Return the (X, Y) coordinate for the center point of the cell that contains the specified text.  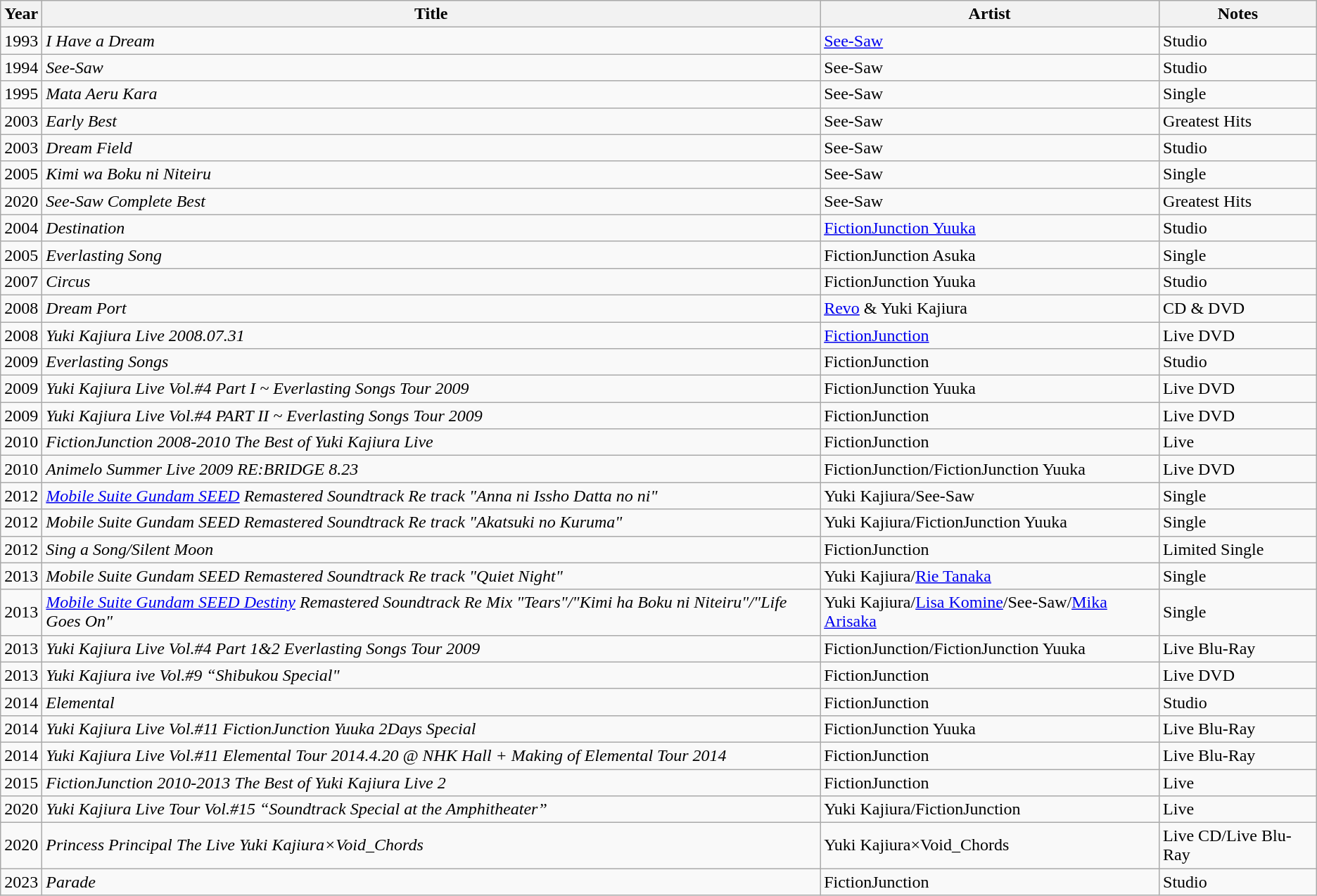
Animelo Summer Live 2009 RE:BRIDGE 8.23 (431, 469)
Mobile Suite Gundam SEED Remastered Soundtrack Re track "Quiet Night" (431, 576)
Yuki Kajiura Live Vol.#11 Elemental Tour 2014.4.20 @ NHK Hall + Making of Elemental Tour 2014 (431, 755)
I Have a Dream (431, 41)
2023 (21, 882)
Yuki Kajiura/Lisa Komine/See-Saw/Mika Arisaka (990, 612)
Yuki Kajiura/FictionJunction Yuuka (990, 523)
Early Best (431, 121)
See-Saw Complete Best (431, 201)
Everlasting Songs (431, 362)
Yuki Kajiura/FictionJunction (990, 809)
Everlasting Song (431, 255)
Yuki Kajiura ive Vol.#9 “Shibukou Special" (431, 675)
Limited Single (1238, 549)
Mobile Suite Gundam SEED Remastered Soundtrack Re track "Anna ni Issho Datta no ni" (431, 496)
Dream Port (431, 308)
Revo & Yuki Kajiura (990, 308)
1993 (21, 41)
2015 (21, 783)
Kimi wa Boku ni Niteiru (431, 174)
Yuki Kajiura Live 2008.07.31 (431, 335)
Princess Principal The Live Yuki Kajiura×Void_Chords (431, 845)
CD & DVD (1238, 308)
Mobile Suite Gundam SEED Remastered Soundtrack Re track "Akatsuki no Kuruma" (431, 523)
1995 (21, 94)
Yuki Kajiura/See-Saw (990, 496)
Mobile Suite Gundam SEED Destiny Remastered Soundtrack Re Mix "Tears"/"Kimi ha Boku ni Niteiru"/"Life Goes On" (431, 612)
FictionJunction Asuka (990, 255)
Yuki Kajiura Live Vol.#4 PART II ~ Everlasting Songs Tour 2009 (431, 416)
FictionJunction 2008-2010 The Best of Yuki Kajiura Live (431, 442)
Artist (990, 14)
Elemental (431, 702)
2007 (21, 281)
Yuki Kajiura/Rie Tanaka (990, 576)
Dream Field (431, 148)
2004 (21, 228)
Notes (1238, 14)
Yuki Kajiura Live Vol.#4 Part 1&2 Everlasting Songs Tour 2009 (431, 648)
Yuki Kajiura Live Vol.#4 Part I ~ Everlasting Songs Tour 2009 (431, 389)
Mata Aeru Kara (431, 94)
Year (21, 14)
Yuki Kajiura Live Vol.#11 FictionJunction Yuuka 2Days Special (431, 729)
1994 (21, 68)
Live CD/Live Blu-Ray (1238, 845)
Sing a Song/Silent Moon (431, 549)
Parade (431, 882)
Title (431, 14)
FictionJunction 2010-2013 The Best of Yuki Kajiura Live 2 (431, 783)
Destination (431, 228)
Yuki Kajiura×Void_Chords (990, 845)
Circus (431, 281)
Yuki Kajiura Live Tour Vol.#15 “Soundtrack Special at the Amphitheater” (431, 809)
